Return [x, y] of the center of cell containing provided text 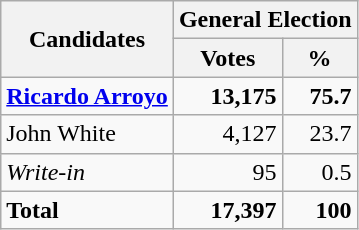
Candidates [88, 39]
Votes [228, 58]
Total [88, 210]
100 [320, 210]
95 [228, 172]
Ricardo Arroyo [88, 96]
23.7 [320, 134]
13,175 [228, 96]
General Election [265, 20]
4,127 [228, 134]
75.7 [320, 96]
0.5 [320, 172]
John White [88, 134]
17,397 [228, 210]
Write-in [88, 172]
% [320, 58]
